From the cell containing the given text, extract its center point as (x, y) coordinate. 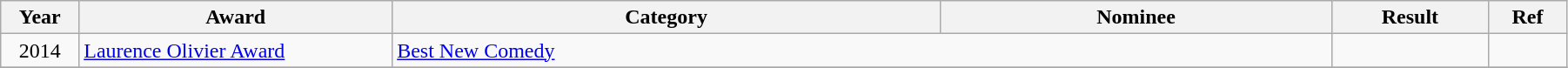
Laurence Olivier Award (236, 51)
Best New Comedy (862, 51)
Nominee (1136, 17)
Category (667, 17)
2014 (40, 51)
Result (1410, 17)
Year (40, 17)
Award (236, 17)
Ref (1527, 17)
